Find where the given text appears and provide that cell's center as (x, y) coordinate. 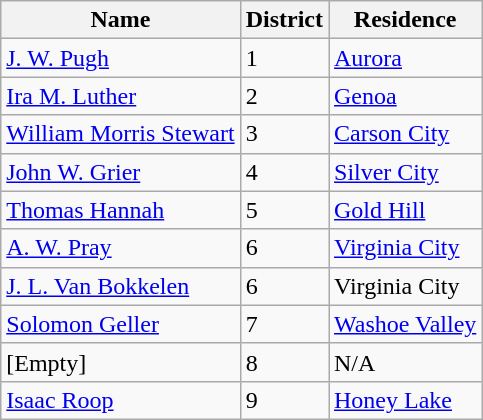
3 (284, 134)
Thomas Hannah (120, 210)
5 (284, 210)
J. L. Van Bokkelen (120, 286)
Honey Lake (404, 400)
Washoe Valley (404, 324)
William Morris Stewart (120, 134)
Name (120, 20)
Carson City (404, 134)
Residence (404, 20)
Ira M. Luther (120, 96)
2 (284, 96)
4 (284, 172)
8 (284, 362)
[Empty] (120, 362)
District (284, 20)
N/A (404, 362)
Isaac Roop (120, 400)
A. W. Pray (120, 248)
Gold Hill (404, 210)
J. W. Pugh (120, 58)
Aurora (404, 58)
Solomon Geller (120, 324)
7 (284, 324)
Silver City (404, 172)
Genoa (404, 96)
1 (284, 58)
John W. Grier (120, 172)
9 (284, 400)
